Scan for the cell matching the given text and deliver its [x, y] coordinate at center. 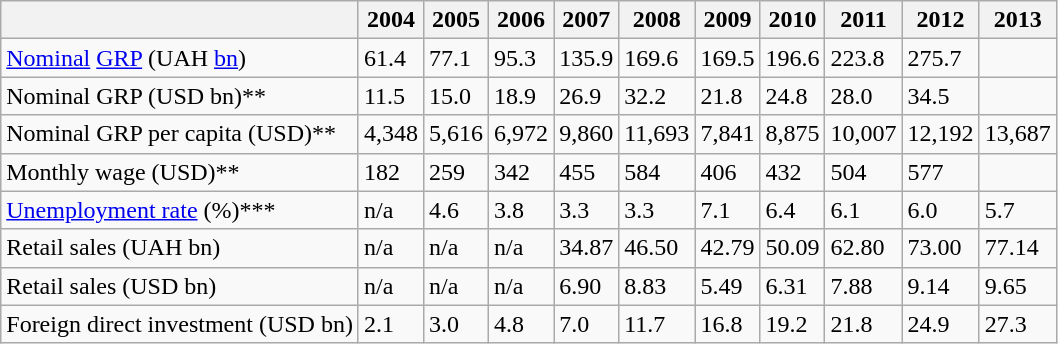
6.1 [864, 210]
6,972 [522, 134]
24.8 [792, 96]
196.6 [792, 58]
169.6 [657, 58]
11.7 [657, 324]
18.9 [522, 96]
11.5 [390, 96]
77.14 [1018, 248]
Retail sales (USD bn) [180, 286]
135.9 [586, 58]
2011 [864, 20]
259 [456, 172]
61.4 [390, 58]
24.9 [940, 324]
7.88 [864, 286]
46.50 [657, 248]
5.7 [1018, 210]
95.3 [522, 58]
223.8 [864, 58]
28.0 [864, 96]
169.5 [728, 58]
42.79 [728, 248]
62.80 [864, 248]
Nominal GRP (UAH bn) [180, 58]
2010 [792, 20]
4,348 [390, 134]
584 [657, 172]
6.31 [792, 286]
8.83 [657, 286]
9.65 [1018, 286]
27.3 [1018, 324]
9,860 [586, 134]
34.87 [586, 248]
5,616 [456, 134]
455 [586, 172]
2012 [940, 20]
2.1 [390, 324]
2008 [657, 20]
3.8 [522, 210]
2009 [728, 20]
2007 [586, 20]
7.0 [586, 324]
4.8 [522, 324]
6.4 [792, 210]
4.6 [456, 210]
16.8 [728, 324]
7.1 [728, 210]
577 [940, 172]
2005 [456, 20]
504 [864, 172]
10,007 [864, 134]
26.9 [586, 96]
5.49 [728, 286]
50.09 [792, 248]
432 [792, 172]
Nominal GRP (USD bn)** [180, 96]
Unemployment rate (%)*** [180, 210]
13,687 [1018, 134]
275.7 [940, 58]
6.90 [586, 286]
342 [522, 172]
11,693 [657, 134]
Foreign direct investment (USD bn) [180, 324]
2004 [390, 20]
Nominal GRP per capita (USD)** [180, 134]
182 [390, 172]
19.2 [792, 324]
73.00 [940, 248]
7,841 [728, 134]
2013 [1018, 20]
2006 [522, 20]
32.2 [657, 96]
34.5 [940, 96]
12,192 [940, 134]
9.14 [940, 286]
406 [728, 172]
77.1 [456, 58]
Monthly wage (USD)** [180, 172]
6.0 [940, 210]
3.0 [456, 324]
Retail sales (UAH bn) [180, 248]
15.0 [456, 96]
8,875 [792, 134]
